Locate the cell with the specified text and output its [x, y] center coordinate. 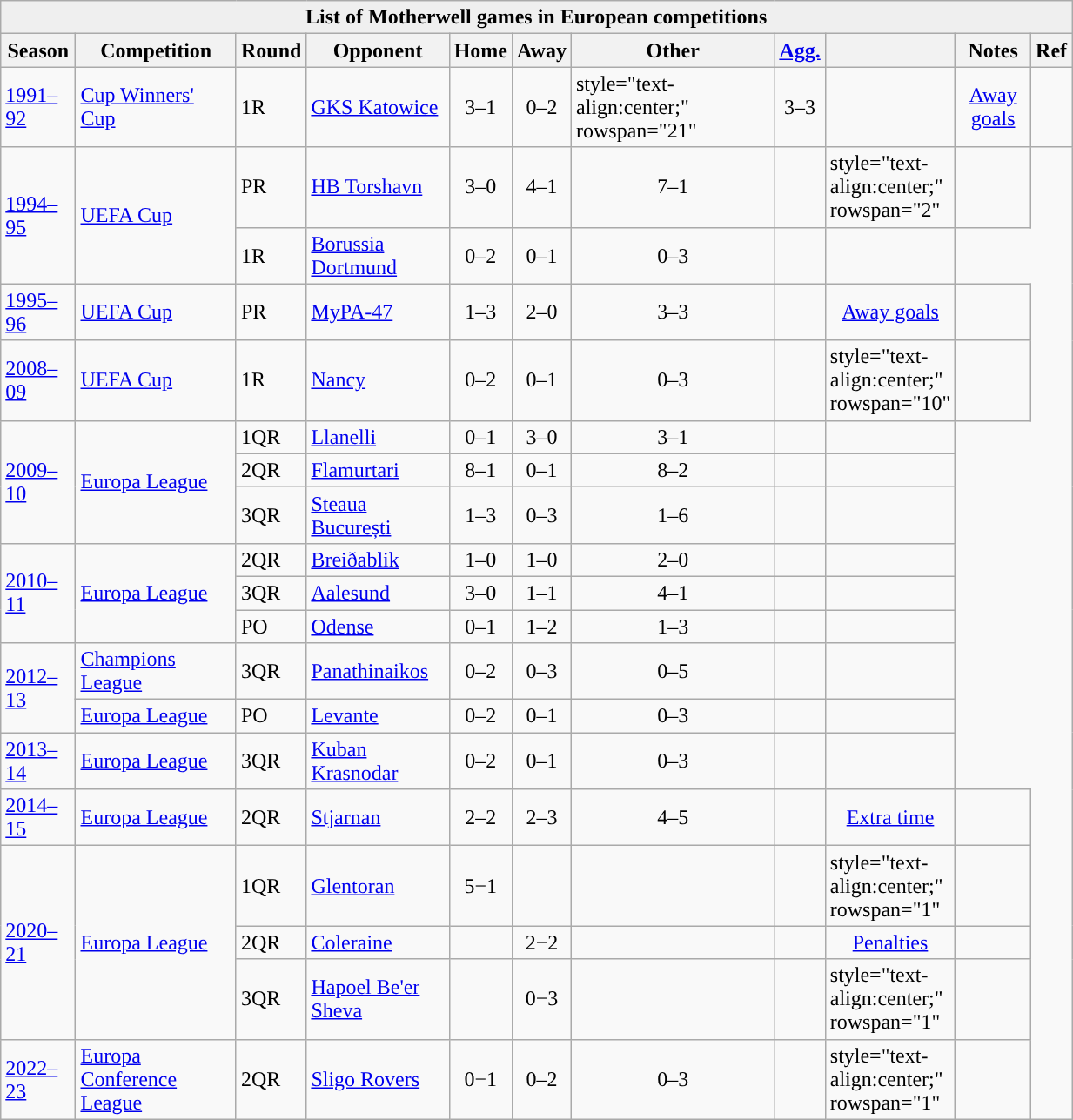
Llanelli [378, 437]
1994–95 [38, 216]
2012–13 [38, 687]
Steaua București [378, 515]
8–1 [480, 470]
0−3 [542, 999]
Hapoel Be'er Sheva [378, 999]
2022–23 [38, 1079]
Other [672, 50]
HB Torshavn [378, 187]
GKS Katowice [378, 107]
Stjarnan [378, 818]
Ref [1051, 50]
2010–11 [38, 593]
Agg. [800, 50]
Flamurtari [378, 470]
5−1 [480, 886]
Nancy [378, 380]
Season [38, 50]
Extra time [890, 818]
style="text-align:center;" rowspan="2" [890, 187]
2013–14 [38, 761]
2−2 [542, 942]
Coleraine [378, 942]
Aalesund [378, 593]
List of Motherwell games in European competitions [536, 17]
Away [542, 50]
Levante [378, 716]
Notes [994, 50]
Round [271, 50]
Champions League [156, 672]
7–1 [672, 187]
1–1 [542, 593]
2008–09 [38, 380]
4–5 [672, 818]
1–2 [542, 626]
Odense [378, 626]
Glentoran [378, 886]
Cup Winners' Cup [156, 107]
0−1 [480, 1079]
Kuban Krasnodar [378, 761]
Panathinaikos [378, 672]
1–6 [672, 515]
2–2 [480, 818]
Opponent [378, 50]
Penalties [890, 942]
Home [480, 50]
Borussia Dortmund [378, 256]
Sligo Rovers [378, 1079]
Competition [156, 50]
2014–15 [38, 818]
style="text-align:center;" rowspan="21" [672, 107]
8–2 [672, 470]
Breiðablik [378, 560]
2020–21 [38, 942]
1995–96 [38, 312]
2009–10 [38, 482]
MyPA-47 [378, 312]
Europa Conference League [156, 1079]
2–3 [542, 818]
style="text-align:center;" rowspan="10" [890, 380]
1991–92 [38, 107]
0–5 [672, 672]
